Search for the cell housing the specified text and yield its (X, Y) center coordinate. 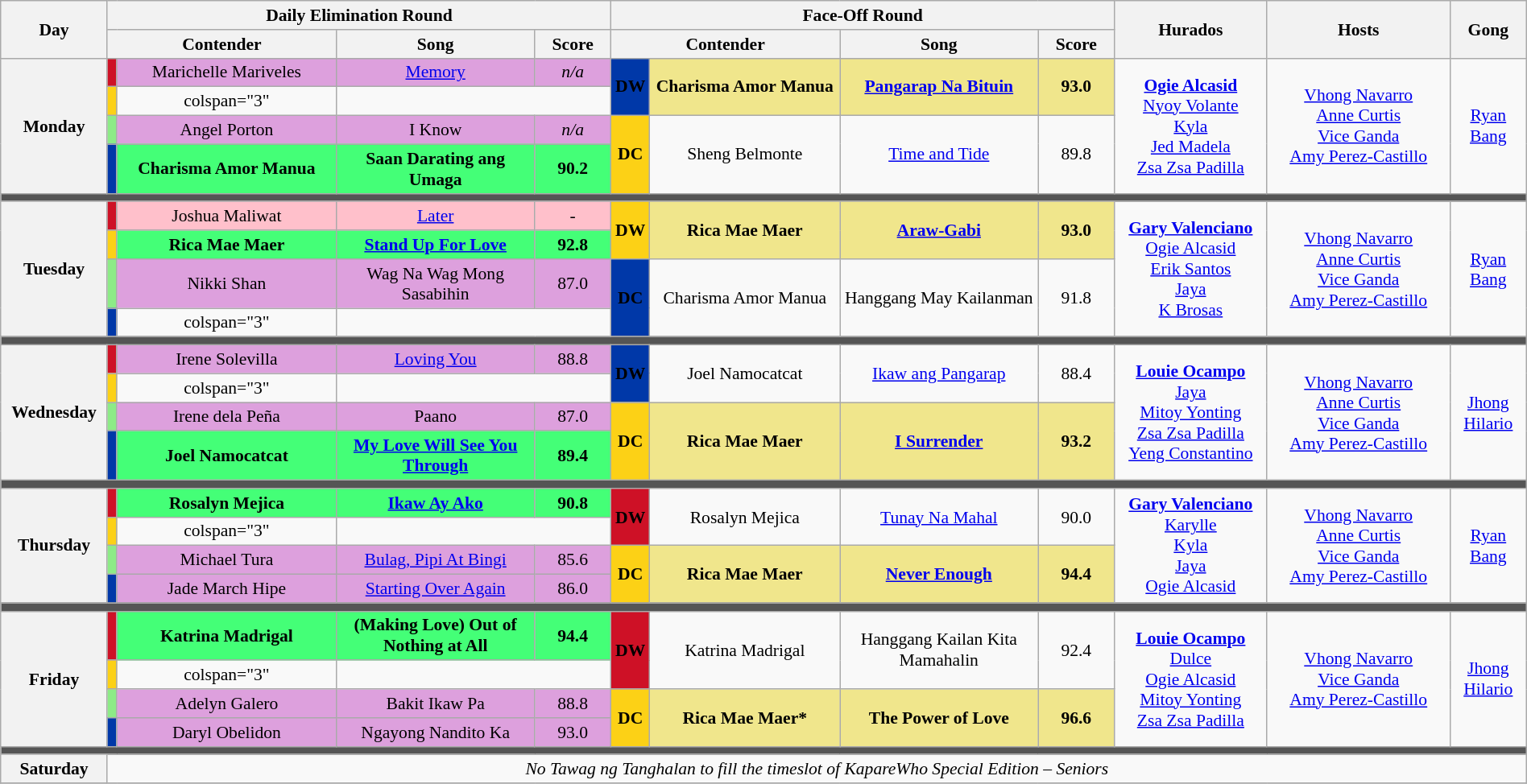
Day (55, 29)
Marichelle Mariveles (226, 72)
Jade March Hipe (226, 589)
Angel Porton (226, 130)
Tuesday (55, 270)
Wednesday (55, 413)
Michael Tura (226, 560)
Vhong NavarroVice GandaAmy Perez-Castillo (1358, 679)
93.2 (1076, 441)
Later (436, 217)
Monday (55, 126)
Pangarap Na Bituin (939, 87)
Sheng Belmonte (745, 155)
85.6 (573, 560)
Joshua Maliwat (226, 217)
Stand Up For Love (436, 245)
90.0 (1076, 517)
Nikki Shan (226, 283)
91.8 (1076, 298)
86.0 (573, 589)
92.8 (573, 245)
Irene Solevilla (226, 360)
89.4 (573, 456)
96.6 (1076, 718)
92.4 (1076, 650)
Loving You (436, 360)
Paano (436, 417)
Face-Off Round (863, 15)
Bakit Ikaw Pa (436, 704)
Never Enough (939, 575)
Daily Elimination Round (359, 15)
Bulag, Pipi At Bingi (436, 560)
Ogie AlcasidNyoy VolanteKylaJed MadelaZsa Zsa Padilla (1190, 126)
No Tawag ng Tanghalan to fill the timeslot of KapareWho Special Edition – Seniors (817, 770)
88.4 (1076, 373)
Louie OcampoDulceOgie AlcasidMitoy YontingZsa Zsa Padilla (1190, 679)
My Love Will See You Through (436, 456)
Time and Tide (939, 155)
Daryl Obelidon (226, 732)
Gong (1488, 29)
Wag Na Wag Mong Sasabihin (436, 283)
Irene dela Peña (226, 417)
Gary ValencianoKarylleKylaJayaOgie Alcasid (1190, 546)
Starting Over Again (436, 589)
Ikaw Ay Ako (436, 503)
(Making Love) Out of Nothing at All (436, 636)
Saturday (55, 770)
89.8 (1076, 155)
Ikaw ang Pangarap (939, 373)
Araw-Gabi (939, 230)
- (573, 217)
Tunay Na Mahal (939, 517)
Thursday (55, 546)
90.8 (573, 503)
I Surrender (939, 441)
I Know (436, 130)
Rica Mae Maer* (745, 718)
Saan Darating ang Umaga (436, 169)
Louie OcampoJayaMitoy YontingZsa Zsa PadillaYeng Constantino (1190, 413)
Ngayong Nandito Ka (436, 732)
Friday (55, 679)
The Power of Love (939, 718)
Hurados (1190, 29)
Hosts (1358, 29)
Gary ValencianoOgie AlcasidErik SantosJayaK Brosas (1190, 270)
Adelyn Galero (226, 704)
90.2 (573, 169)
Hanggang Kailan Kita Mamahalin (939, 650)
Hanggang May Kailanman (939, 298)
Memory (436, 72)
